Determine the [x, y] coordinate at the center of the cell enclosing the given text.  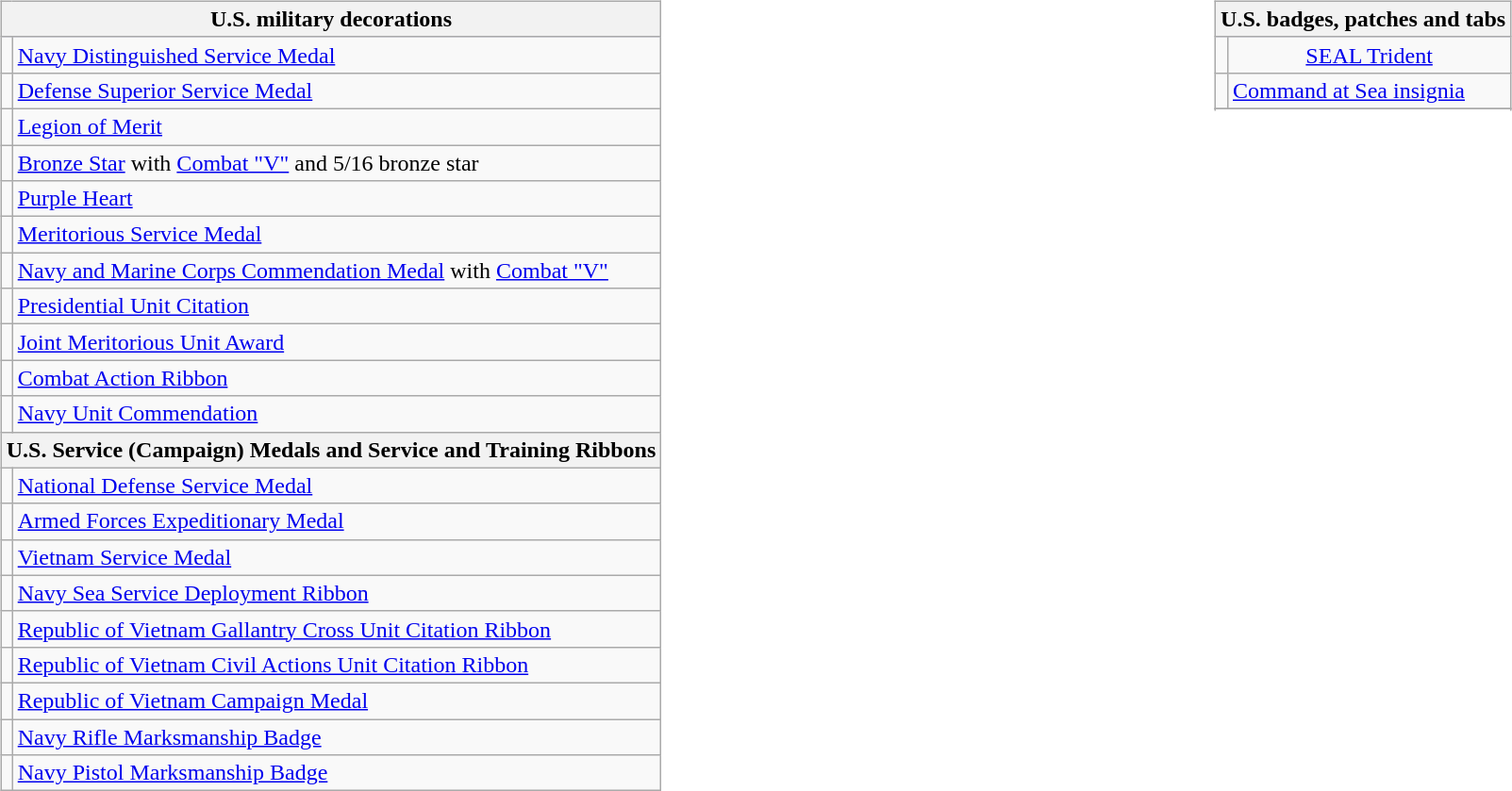
Presidential Unit Citation [337, 306]
Meritorious Service Medal [337, 235]
U.S. military decorations [331, 19]
Legion of Merit [337, 126]
Republic of Vietnam Campaign Medal [337, 700]
Joint Meritorious Unit Award [337, 342]
Republic of Vietnam Civil Actions Unit Citation Ribbon [337, 665]
Navy Sea Service Deployment Ribbon [337, 593]
Republic of Vietnam Gallantry Cross Unit Citation Ribbon [337, 629]
SEAL Trident [1369, 55]
Navy Pistol Marksmanship Badge [337, 773]
Combat Action Ribbon [337, 378]
Navy Rifle Marksmanship Badge [337, 736]
Navy Unit Commendation [337, 414]
Purple Heart [337, 199]
Bronze Star with Combat "V" and 5/16 bronze star [337, 163]
U.S. badges, patches and tabs [1364, 19]
Navy and Marine Corps Commendation Medal with Combat "V" [337, 271]
Command at Sea insignia [1369, 91]
U.S. Service (Campaign) Medals and Service and Training Ribbons [331, 450]
National Defense Service Medal [337, 486]
Armed Forces Expeditionary Medal [337, 521]
Navy Distinguished Service Medal [337, 55]
Defense Superior Service Medal [337, 91]
Vietnam Service Medal [337, 557]
